Pinpoint the cell where the given text exists, returning its (x, y) midpoint coordinate. 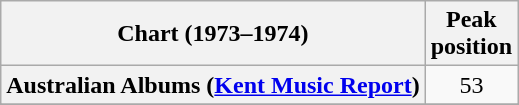
53 (471, 85)
Australian Albums (Kent Music Report) (213, 85)
Peakposition (471, 34)
Chart (1973–1974) (213, 34)
